Find where the given text appears and provide that cell's center as [X, Y] coordinate. 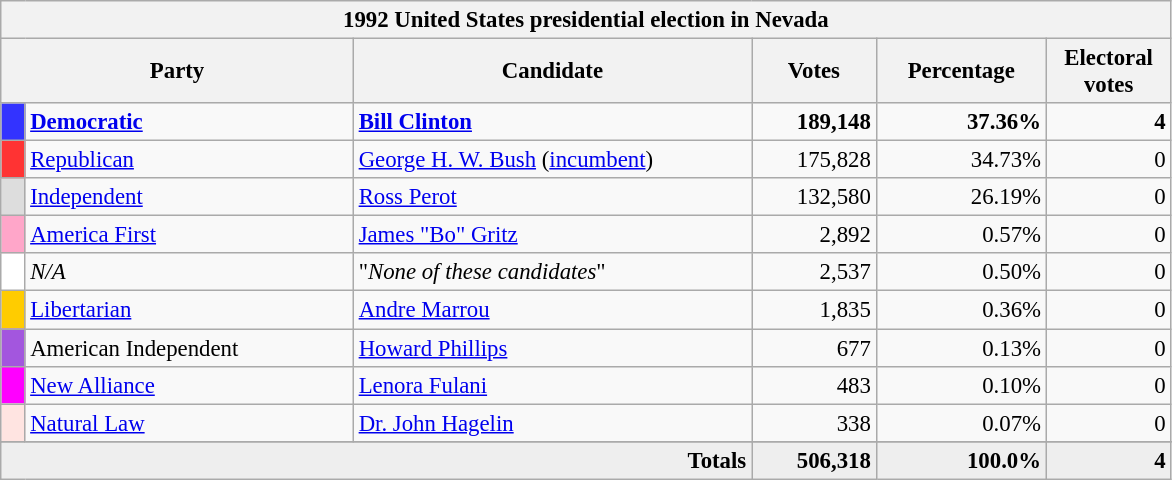
677 [814, 348]
175,828 [814, 160]
Howard Phillips [552, 348]
"None of these candidates" [552, 273]
James "Bo" Gritz [552, 235]
506,318 [814, 460]
0.50% [961, 273]
Republican [189, 160]
189,148 [814, 122]
2,892 [814, 235]
100.0% [961, 460]
Party [178, 72]
338 [814, 423]
New Alliance [189, 385]
Democratic [189, 122]
American Independent [189, 348]
Andre Marrou [552, 310]
N/A [189, 273]
37.36% [961, 122]
Libertarian [189, 310]
0.13% [961, 348]
Bill Clinton [552, 122]
0.57% [961, 235]
Ross Perot [552, 197]
Totals [376, 460]
2,537 [814, 273]
Candidate [552, 72]
34.73% [961, 160]
483 [814, 385]
132,580 [814, 197]
0.10% [961, 385]
Natural Law [189, 423]
Lenora Fulani [552, 385]
26.19% [961, 197]
Electoral votes [1108, 72]
0.36% [961, 310]
1992 United States presidential election in Nevada [586, 20]
Dr. John Hagelin [552, 423]
0.07% [961, 423]
Votes [814, 72]
Percentage [961, 72]
1,835 [814, 310]
Independent [189, 197]
George H. W. Bush (incumbent) [552, 160]
America First [189, 235]
